Find where the given text appears and provide that cell's center as (x, y) coordinate. 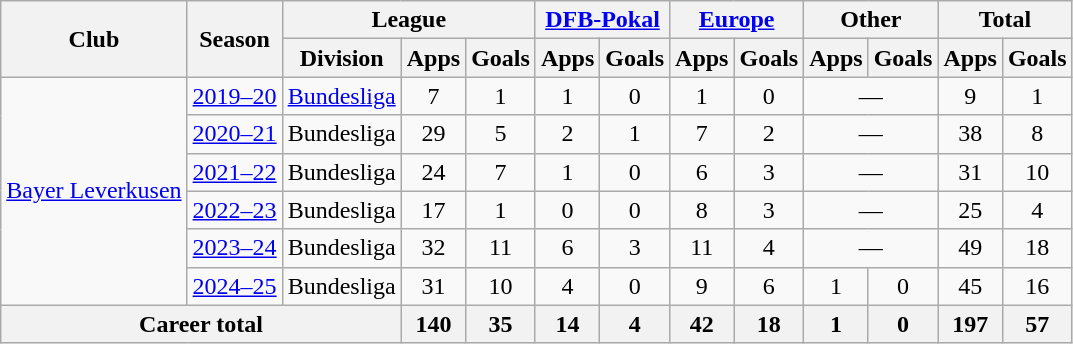
Season (234, 39)
57 (1037, 324)
League (408, 20)
Europe (737, 20)
5 (501, 134)
49 (970, 248)
197 (970, 324)
2020–21 (234, 134)
25 (970, 210)
2024–25 (234, 286)
Division (342, 58)
2019–20 (234, 96)
35 (501, 324)
14 (567, 324)
16 (1037, 286)
38 (970, 134)
2023–24 (234, 248)
29 (433, 134)
2021–22 (234, 172)
17 (433, 210)
DFB-Pokal (602, 20)
24 (433, 172)
Career total (201, 324)
Club (94, 39)
Bayer Leverkusen (94, 191)
45 (970, 286)
2022–23 (234, 210)
Total (1005, 20)
140 (433, 324)
32 (433, 248)
42 (702, 324)
Other (871, 20)
